Return (x, y) of the center of cell containing provided text 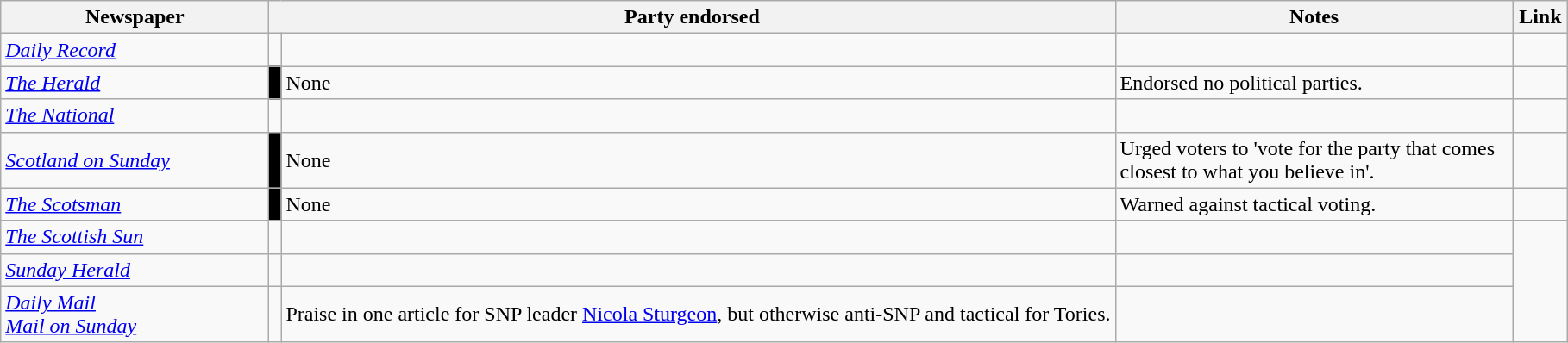
The Herald (135, 83)
Party endorsed (692, 17)
Scotland on Sunday (135, 160)
Warned against tactical voting. (1314, 204)
The Scottish Sun (135, 237)
Praise in one article for SNP leader Nicola Sturgeon, but otherwise anti-SNP and tactical for Tories. (699, 314)
Link (1540, 17)
Sunday Herald (135, 270)
Notes (1314, 17)
Daily MailMail on Sunday (135, 314)
Daily Record (135, 50)
Endorsed no political parties. (1314, 83)
The National (135, 115)
Urged voters to 'vote for the party that comes closest to what you believe in'. (1314, 160)
Newspaper (135, 17)
The Scotsman (135, 204)
